Extract the (X, Y) coordinate from the center of the cell holding the provided text.  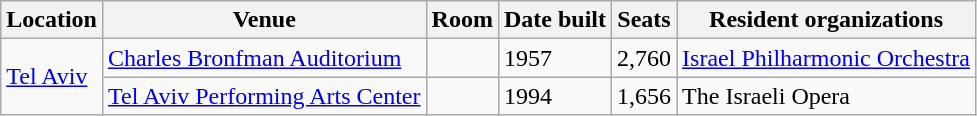
Tel Aviv Performing Arts Center (264, 96)
Israel Philharmonic Orchestra (826, 58)
1957 (554, 58)
1,656 (644, 96)
Location (52, 20)
1994 (554, 96)
Tel Aviv (52, 77)
Room (462, 20)
The Israeli Opera (826, 96)
Venue (264, 20)
Charles Bronfman Auditorium (264, 58)
Date built (554, 20)
Resident organizations (826, 20)
Seats (644, 20)
2,760 (644, 58)
